Pinpoint the cell where the given text exists, returning its (x, y) midpoint coordinate. 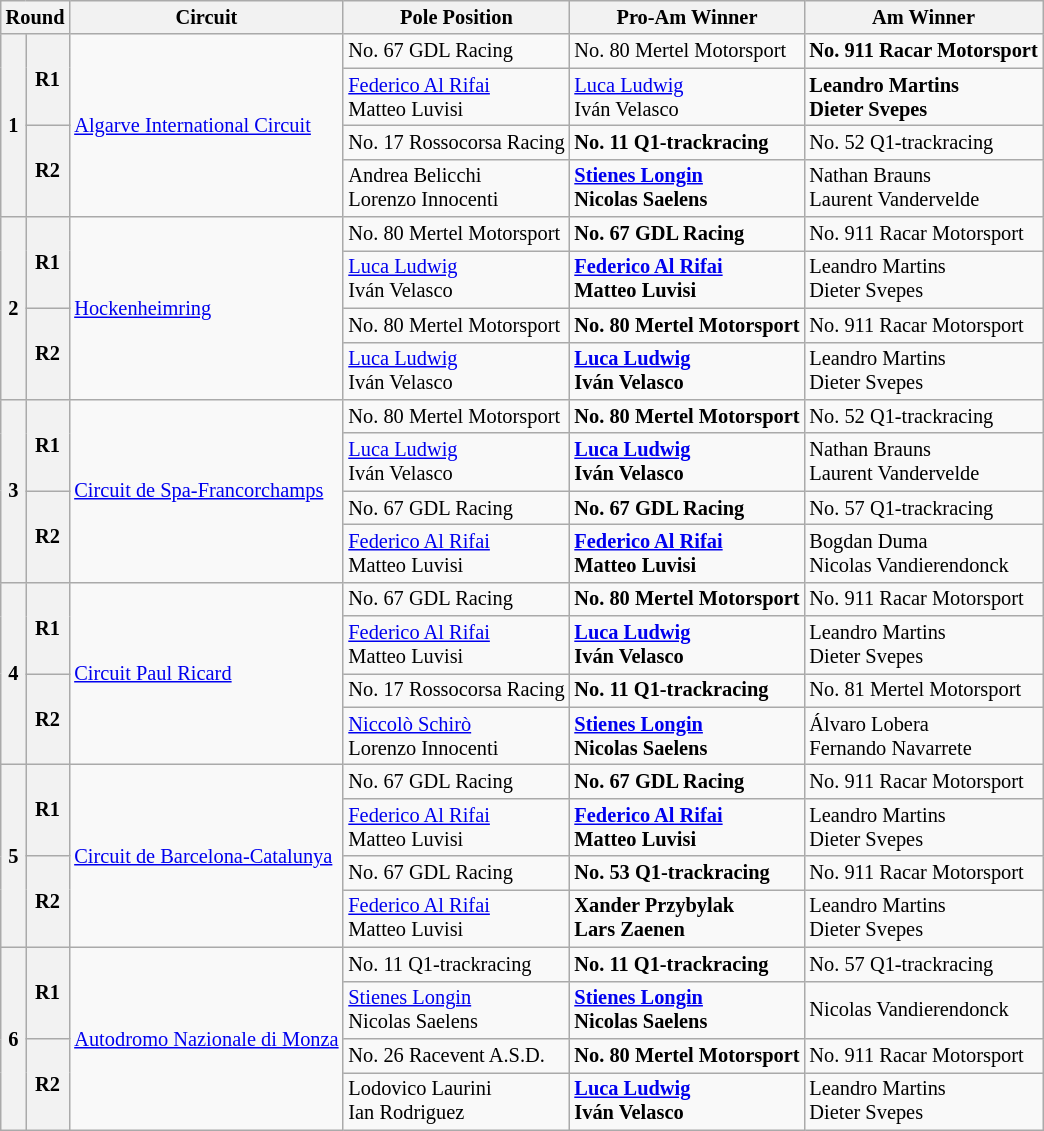
Pro-Am Winner (686, 17)
Circuit de Spa-Francorchamps (206, 490)
1 (14, 126)
Circuit Paul Ricard (206, 674)
Algarve International Circuit (206, 126)
4 (14, 674)
6 (14, 1038)
Xander Przybylak Lars Zaenen (686, 918)
Niccolò Schirò Lorenzo Innocenti (456, 736)
No. 26 Racevent A.S.D. (456, 1055)
Am Winner (923, 17)
Circuit de Barcelona-Catalunya (206, 856)
No. 53 Q1-trackracing (686, 873)
Nicolas Vandierendonck (923, 1010)
3 (14, 490)
Lodovico Laurini Ian Rodriguez (456, 1101)
Pole Position (456, 17)
Andrea Belicchi Lorenzo Innocenti (456, 188)
2 (14, 308)
Hockenheimring (206, 308)
5 (14, 856)
Circuit (206, 17)
No. 81 Mertel Motorsport (923, 690)
Bogdan Duma Nicolas Vandierendonck (923, 553)
Autodromo Nazionale di Monza (206, 1038)
Álvaro Lobera Fernando Navarrete (923, 736)
Round (36, 17)
